Extract the (x, y) coordinate from the center of the cell holding the provided text.  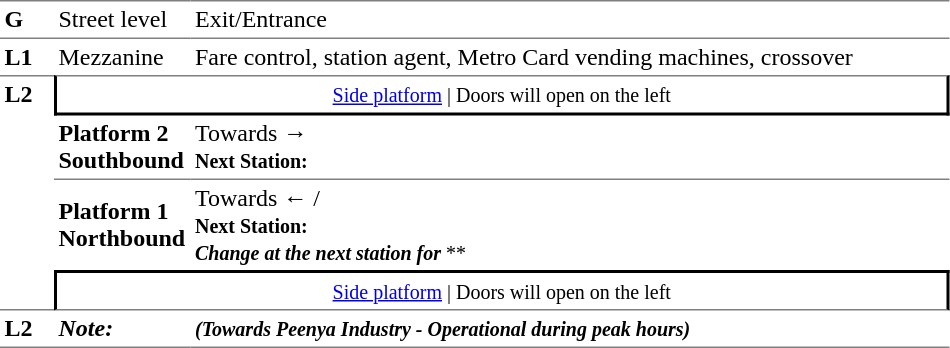
Fare control, station agent, Metro Card vending machines, crossover (570, 57)
Platform 1Northbound (122, 225)
G (27, 20)
Towards → Next Station: (570, 148)
Street level (122, 20)
Towards ← / Next Station: Change at the next station for ** (570, 225)
Note: (122, 329)
Mezzanine (122, 57)
L1 (27, 57)
(Towards Peenya Industry - Operational during peak hours) (570, 329)
Exit/Entrance (570, 20)
Platform 2Southbound (122, 148)
